Capture the cell that displays the provided text and extract its [X, Y] central coordinate. 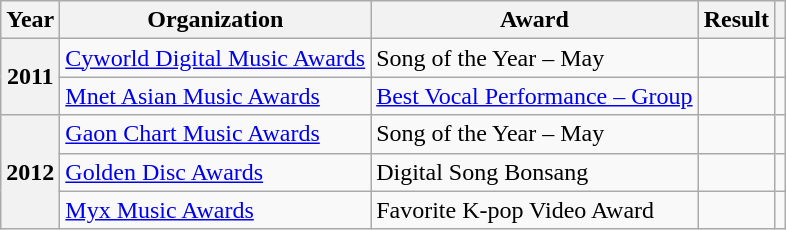
Year [30, 20]
Mnet Asian Music Awards [216, 96]
Digital Song Bonsang [534, 172]
Golden Disc Awards [216, 172]
Award [534, 20]
Best Vocal Performance – Group [534, 96]
2012 [30, 172]
Myx Music Awards [216, 210]
Favorite K-pop Video Award [534, 210]
Cyworld Digital Music Awards [216, 58]
Result [736, 20]
2011 [30, 77]
Organization [216, 20]
Gaon Chart Music Awards [216, 134]
